From the cell containing the given text, extract its center point as (X, Y) coordinate. 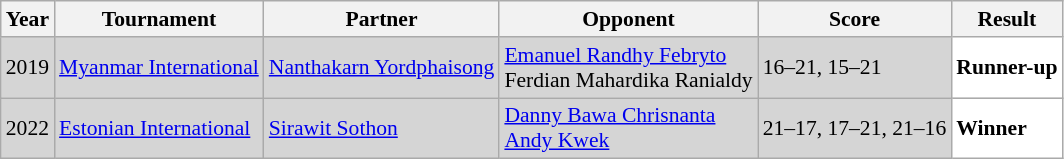
Emanuel Randhy Febryto Ferdian Mahardika Ranialdy (628, 68)
Estonian International (159, 128)
Sirawit Sothon (382, 128)
Score (855, 19)
Myanmar International (159, 68)
Partner (382, 19)
Runner-up (1006, 68)
Nanthakarn Yordphaisong (382, 68)
Danny Bawa Chrisnanta Andy Kwek (628, 128)
Tournament (159, 19)
16–21, 15–21 (855, 68)
2019 (28, 68)
Opponent (628, 19)
2022 (28, 128)
Winner (1006, 128)
Result (1006, 19)
21–17, 17–21, 21–16 (855, 128)
Year (28, 19)
